Find where the given text appears and provide that cell's center as (X, Y) coordinate. 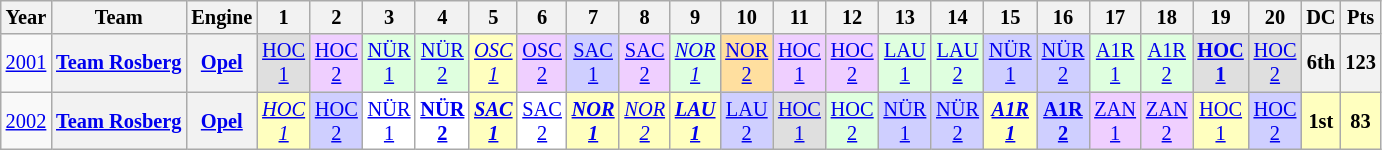
83 (1360, 121)
3 (390, 17)
11 (800, 17)
7 (594, 17)
123 (1360, 63)
9 (695, 17)
ZAN2 (1167, 121)
OSC1 (493, 63)
Team (118, 17)
8 (644, 17)
1 (284, 17)
Year (26, 17)
Engine (222, 17)
19 (1220, 17)
17 (1115, 17)
10 (746, 17)
2 (336, 17)
13 (904, 17)
2001 (26, 63)
1st (1320, 121)
6th (1320, 63)
12 (852, 17)
18 (1167, 17)
DC (1320, 17)
14 (958, 17)
4 (442, 17)
16 (1064, 17)
20 (1276, 17)
OSC2 (542, 63)
2002 (26, 121)
15 (1010, 17)
6 (542, 17)
ZAN1 (1115, 121)
Pts (1360, 17)
5 (493, 17)
